Identify which cell holds the provided text, then report its (X, Y) central coordinate. 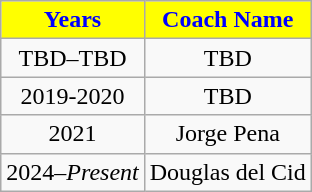
Jorge Pena (228, 134)
Years (72, 20)
2024–Present (72, 172)
2021 (72, 134)
Douglas del Cid (228, 172)
Coach Name (228, 20)
TBD–TBD (72, 58)
2019-2020 (72, 96)
